For the text-containing cell, return its midpoint in [X, Y] coordinate format. 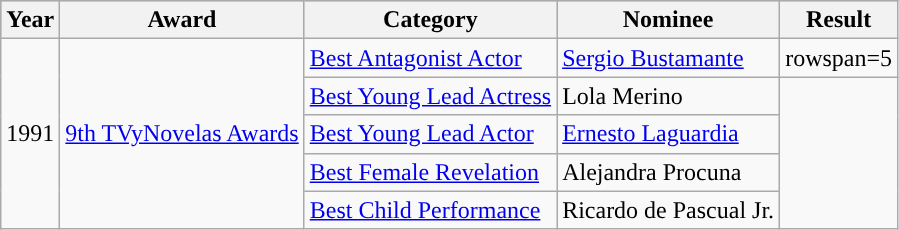
Best Child Performance [430, 210]
Alejandra Procuna [668, 172]
Result [839, 20]
Best Young Lead Actress [430, 96]
9th TVyNovelas Awards [182, 134]
Ernesto Laguardia [668, 134]
Nominee [668, 20]
Ricardo de Pascual Jr. [668, 210]
Sergio Bustamante [668, 58]
Best Antagonist Actor [430, 58]
rowspan=5 [839, 58]
Lola Merino [668, 96]
Category [430, 20]
Award [182, 20]
Year [30, 20]
Best Young Lead Actor [430, 134]
1991 [30, 134]
Best Female Revelation [430, 172]
